Locate the cell with the specified text and output its (X, Y) center coordinate. 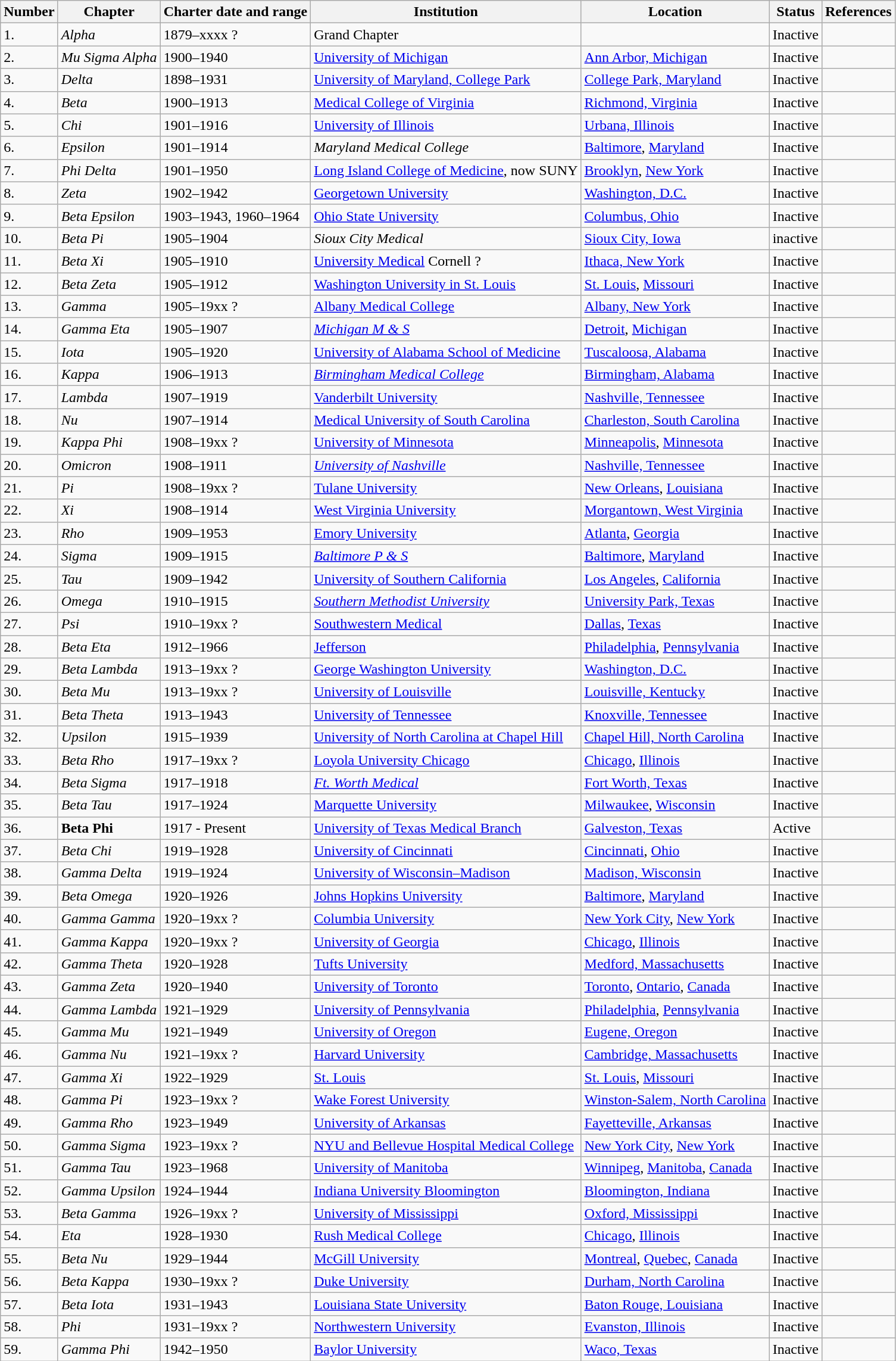
13. (29, 307)
University of Nashville (446, 465)
1909–1942 (236, 578)
1923–1968 (236, 1168)
33. (29, 760)
Baltimore P & S (446, 556)
Sioux City, Iowa (675, 238)
1908–1914 (236, 510)
Bloomington, Indiana (675, 1191)
Harvard University (446, 1055)
4. (29, 102)
1905–1920 (236, 352)
University of North Carolina at Chapel Hill (446, 737)
52. (29, 1191)
1912–1966 (236, 646)
19. (29, 443)
Sioux City Medical (446, 238)
Cambridge, Massachusetts (675, 1055)
1910–19xx ? (236, 624)
Beta Epsilon (109, 216)
1913–1943 (236, 715)
Albany Medical College (446, 307)
55. (29, 1259)
West Virginia University (446, 510)
Birmingham Medical College (446, 375)
Chi (109, 125)
17. (29, 397)
Gamma Kappa (109, 941)
Beta (109, 102)
Mu Sigma Alpha (109, 57)
University of Minnesota (446, 443)
1909–1953 (236, 533)
47. (29, 1077)
36. (29, 828)
Columbia University (446, 918)
Winston-Salem, North Carolina (675, 1100)
Dallas, Texas (675, 624)
Gamma Upsilon (109, 1191)
50. (29, 1145)
Gamma Eta (109, 329)
2. (29, 57)
Jefferson (446, 646)
Washington University in St. Louis (446, 284)
1. (29, 35)
1901–1950 (236, 170)
Tufts University (446, 964)
1903–1943, 1960–1964 (236, 216)
Birmingham, Alabama (675, 375)
53. (29, 1213)
1905–1907 (236, 329)
Iota (109, 352)
Beta Pi (109, 238)
12. (29, 284)
1907–1919 (236, 397)
1901–1914 (236, 148)
54. (29, 1236)
University of Louisville (446, 692)
Tuscaloosa, Alabama (675, 352)
1900–1940 (236, 57)
32. (29, 737)
Emory University (446, 533)
Medical University of South Carolina (446, 420)
Milwaukee, Wisconsin (675, 805)
6. (29, 148)
Delta (109, 80)
Chapel Hill, North Carolina (675, 737)
1905–1904 (236, 238)
1921–1929 (236, 1010)
College Park, Maryland (675, 80)
Alpha (109, 35)
Omega (109, 601)
1906–1913 (236, 375)
University of Manitoba (446, 1168)
Louisiana State University (446, 1304)
Gamma Phi (109, 1349)
26. (29, 601)
Minneapolis, Minnesota (675, 443)
Gamma Lambda (109, 1010)
Gamma Zeta (109, 986)
23. (29, 533)
University of Mississippi (446, 1213)
Zeta (109, 193)
29. (29, 669)
51. (29, 1168)
1901–1916 (236, 125)
Gamma Theta (109, 964)
University of Maryland, College Park (446, 80)
Rho (109, 533)
30. (29, 692)
Knoxville, Tennessee (675, 715)
1900–1913 (236, 102)
21. (29, 488)
Gamma (109, 307)
Pi (109, 488)
Tulane University (446, 488)
56. (29, 1281)
7. (29, 170)
Medford, Massachusetts (675, 964)
Sigma (109, 556)
28. (29, 646)
59. (29, 1349)
Gamma Gamma (109, 918)
References (858, 12)
Beta Xi (109, 261)
Long Island College of Medicine, now SUNY (446, 170)
39. (29, 896)
1909–1915 (236, 556)
Waco, Texas (675, 1349)
11. (29, 261)
Charter date and range (236, 12)
Kappa (109, 375)
University of Oregon (446, 1032)
35. (29, 805)
Indiana University Bloomington (446, 1191)
20. (29, 465)
38. (29, 873)
1905–19xx ? (236, 307)
Nu (109, 420)
Detroit, Michigan (675, 329)
42. (29, 964)
Beta Zeta (109, 284)
Duke University (446, 1281)
Loyola University Chicago (446, 760)
Ithaca, New York (675, 261)
57. (29, 1304)
University of Georgia (446, 941)
1920–1928 (236, 964)
45. (29, 1032)
Xi (109, 510)
1942–1950 (236, 1349)
Gamma Xi (109, 1077)
58. (29, 1326)
Psi (109, 624)
University of Alabama School of Medicine (446, 352)
Eugene, Oregon (675, 1032)
St. Louis (446, 1077)
40. (29, 918)
Wake Forest University (446, 1100)
Tau (109, 578)
31. (29, 715)
1931–1943 (236, 1304)
McGill University (446, 1259)
University of Wisconsin–Madison (446, 873)
1919–1924 (236, 873)
Upsilon (109, 737)
15. (29, 352)
Beta Eta (109, 646)
8. (29, 193)
Lambda (109, 397)
Atlanta, Georgia (675, 533)
Evanston, Illinois (675, 1326)
Institution (446, 12)
1905–1912 (236, 284)
Ft. Worth Medical (446, 783)
22. (29, 510)
Beta Theta (109, 715)
1917–1918 (236, 783)
Chapter (109, 12)
14. (29, 329)
University of Texas Medical Branch (446, 828)
University of Pennsylvania (446, 1010)
9. (29, 216)
Fayetteville, Arkansas (675, 1123)
Fort Worth, Texas (675, 783)
Johns Hopkins University (446, 896)
University of Arkansas (446, 1123)
Vanderbilt University (446, 397)
Oxford, Mississippi (675, 1213)
Albany, New York (675, 307)
inactive (795, 238)
1926–19xx ? (236, 1213)
Columbus, Ohio (675, 216)
1905–1910 (236, 261)
37. (29, 851)
Beta Gamma (109, 1213)
Rush Medical College (446, 1236)
46. (29, 1055)
1921–19xx ? (236, 1055)
Southwestern Medical (446, 624)
Phi Delta (109, 170)
1917–19xx ? (236, 760)
Richmond, Virginia (675, 102)
1915–1939 (236, 737)
Eta (109, 1236)
Baylor University (446, 1349)
Beta Nu (109, 1259)
Gamma Delta (109, 873)
Morgantown, West Virginia (675, 510)
44. (29, 1010)
Number (29, 12)
University Medical Cornell ? (446, 261)
Toronto, Ontario, Canada (675, 986)
1917 - Present (236, 828)
Active (795, 828)
1931–19xx ? (236, 1326)
1902–1942 (236, 193)
Beta Sigma (109, 783)
Galveston, Texas (675, 828)
Beta Phi (109, 828)
Madison, Wisconsin (675, 873)
1928–1930 (236, 1236)
18. (29, 420)
Urbana, Illinois (675, 125)
Gamma Pi (109, 1100)
10. (29, 238)
Beta Mu (109, 692)
1920–1940 (236, 986)
48. (29, 1100)
Beta Chi (109, 851)
Gamma Nu (109, 1055)
Baton Rouge, Louisiana (675, 1304)
1930–19xx ? (236, 1281)
1879–xxxx ? (236, 35)
Los Angeles, California (675, 578)
1907–1914 (236, 420)
Omicron (109, 465)
Phi (109, 1326)
NYU and Bellevue Hospital Medical College (446, 1145)
Medical College of Virginia (446, 102)
1929–1944 (236, 1259)
Grand Chapter (446, 35)
Gamma Sigma (109, 1145)
Southern Methodist University (446, 601)
Status (795, 12)
Cincinnati, Ohio (675, 851)
Georgetown University (446, 193)
Epsilon (109, 148)
Charleston, South Carolina (675, 420)
1920–1926 (236, 896)
1921–1949 (236, 1032)
University of Toronto (446, 986)
1922–1929 (236, 1077)
Gamma Mu (109, 1032)
Beta Lambda (109, 669)
New Orleans, Louisiana (675, 488)
1919–1928 (236, 851)
16. (29, 375)
Northwestern University (446, 1326)
Beta Rho (109, 760)
Gamma Rho (109, 1123)
Ohio State University (446, 216)
24. (29, 556)
Kappa Phi (109, 443)
Marquette University (446, 805)
1917–1924 (236, 805)
Beta Omega (109, 896)
Beta Tau (109, 805)
University Park, Texas (675, 601)
Montreal, Quebec, Canada (675, 1259)
27. (29, 624)
34. (29, 783)
3. (29, 80)
University of Southern California (446, 578)
1923–1949 (236, 1123)
George Washington University (446, 669)
Beta Kappa (109, 1281)
Maryland Medical College (446, 148)
43. (29, 986)
University of Tennessee (446, 715)
University of Michigan (446, 57)
Location (675, 12)
1910–1915 (236, 601)
1924–1944 (236, 1191)
University of Illinois (446, 125)
5. (29, 125)
41. (29, 941)
Durham, North Carolina (675, 1281)
1908–1911 (236, 465)
University of Cincinnati (446, 851)
Ann Arbor, Michigan (675, 57)
Brooklyn, New York (675, 170)
Beta Iota (109, 1304)
Michigan M & S (446, 329)
Winnipeg, Manitoba, Canada (675, 1168)
Louisville, Kentucky (675, 692)
1898–1931 (236, 80)
Gamma Tau (109, 1168)
25. (29, 578)
49. (29, 1123)
